Search for the cell housing the specified text and yield its (x, y) center coordinate. 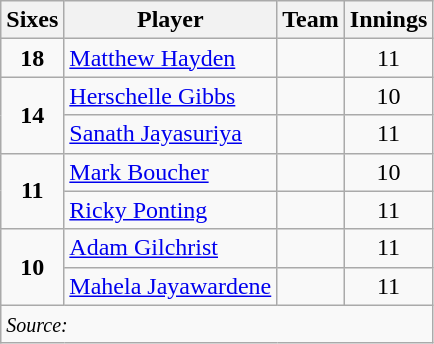
Mahela Jayawardene (170, 286)
Herschelle Gibbs (170, 96)
14 (32, 115)
Source: (217, 324)
Sanath Jayasuriya (170, 134)
Sixes (32, 20)
Ricky Ponting (170, 210)
Matthew Hayden (170, 58)
Adam Gilchrist (170, 248)
Innings (388, 20)
18 (32, 58)
Team (311, 20)
Player (170, 20)
Mark Boucher (170, 172)
